Detect which cell encompasses the target text, then output its (X, Y) center coordinate. 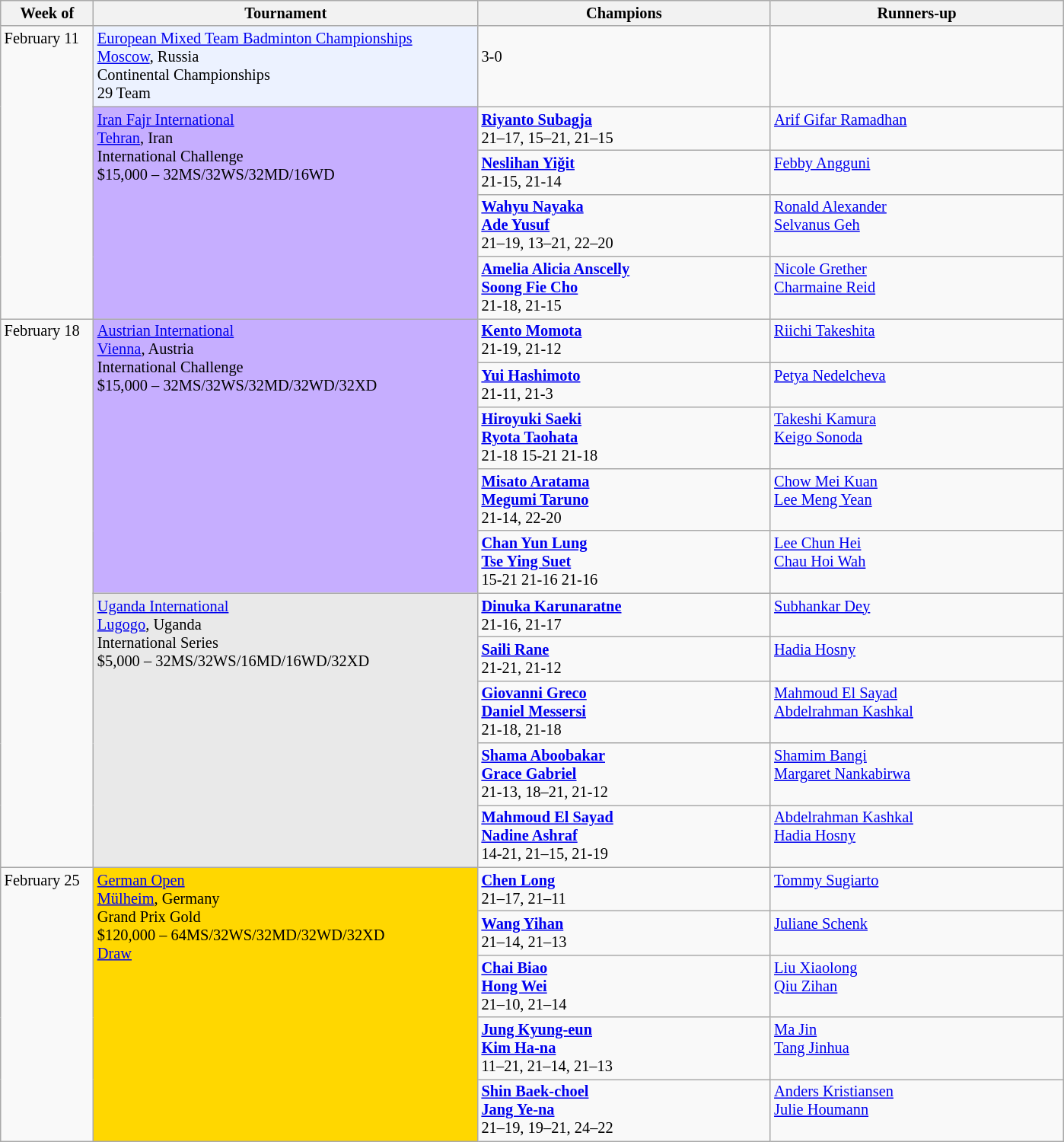
Chen Long21–17, 21–11 (624, 889)
Chow Mei Kuan Lee Meng Yean (916, 499)
3-0 (624, 66)
Saili Rane21-21, 21-12 (624, 659)
Wang Yihan21–14, 21–13 (624, 933)
Nicole Grether Charmaine Reid (916, 288)
Dinuka Karunaratne21-16, 21-17 (624, 615)
Kento Momota21-19, 21-12 (624, 340)
Giovanni Greco Daniel Messersi21-18, 21-18 (624, 712)
Chan Yun Lung Tse Ying Suet15-21 21-16 21-16 (624, 562)
Subhankar Dey (916, 615)
Febby Angguni (916, 172)
February 11 (47, 172)
Hadia Hosny (916, 659)
Juliane Schenk (916, 933)
Ma Jin Tang Jinhua (916, 1048)
Runners-up (916, 13)
Wahyu Nayaka Ade Yusuf21–19, 13–21, 22–20 (624, 225)
Riichi Takeshita (916, 340)
Hiroyuki Saeki Ryota Taohata21-18 15-21 21-18 (624, 438)
Arif Gifar Ramadhan (916, 129)
Liu Xiaolong Qiu Zihan (916, 986)
Takeshi Kamura Keigo Sonoda (916, 438)
Neslihan Yiğit21-15, 21-14 (624, 172)
Shin Baek-choel Jang Ye-na21–19, 19–21, 24–22 (624, 1110)
Lee Chun Hei Chau Hoi Wah (916, 562)
Yui Hashimoto21-11, 21-3 (624, 384)
Misato Aratama Megumi Taruno21-14, 22-20 (624, 499)
Abdelrahman Kashkal Hadia Hosny (916, 836)
Shamim Bangi Margaret Nankabirwa (916, 774)
German OpenMülheim, GermanyGrand Prix Gold$120,000 – 64MS/32WS/32MD/32WD/32XD Draw (286, 1004)
Shama Aboobakar Grace Gabriel21-13, 18–21, 21-12 (624, 774)
Anders Kristiansen Julie Houmann (916, 1110)
Ronald Alexander Selvanus Geh (916, 225)
Chai Biao Hong Wei21–10, 21–14 (624, 986)
Champions (624, 13)
Jung Kyung-eun Kim Ha-na11–21, 21–14, 21–13 (624, 1048)
Petya Nedelcheva (916, 384)
Mahmoud El Sayad Abdelrahman Kashkal (916, 712)
Riyanto Subagja21–17, 15–21, 21–15 (624, 129)
February 25 (47, 1004)
Tournament (286, 13)
Uganda InternationalLugogo, UgandaInternational Series$5,000 – 32MS/32WS/16MD/16WD/32XD (286, 730)
Iran Fajr InternationalTehran, IranInternational Challenge$15,000 – 32MS/32WS/32MD/16WD (286, 213)
European Mixed Team Badminton ChampionshipsMoscow, RussiaContinental Championships29 Team (286, 66)
Austrian InternationalVienna, AustriaInternational Challenge$15,000 – 32MS/32WS/32MD/32WD/32XD (286, 455)
Mahmoud El Sayad Nadine Ashraf14-21, 21–15, 21-19 (624, 836)
Tommy Sugiarto (916, 889)
Amelia Alicia Anscelly Soong Fie Cho21-18, 21-15 (624, 288)
February 18 (47, 592)
Week of (47, 13)
